Return [X, Y] of the center of cell containing provided text 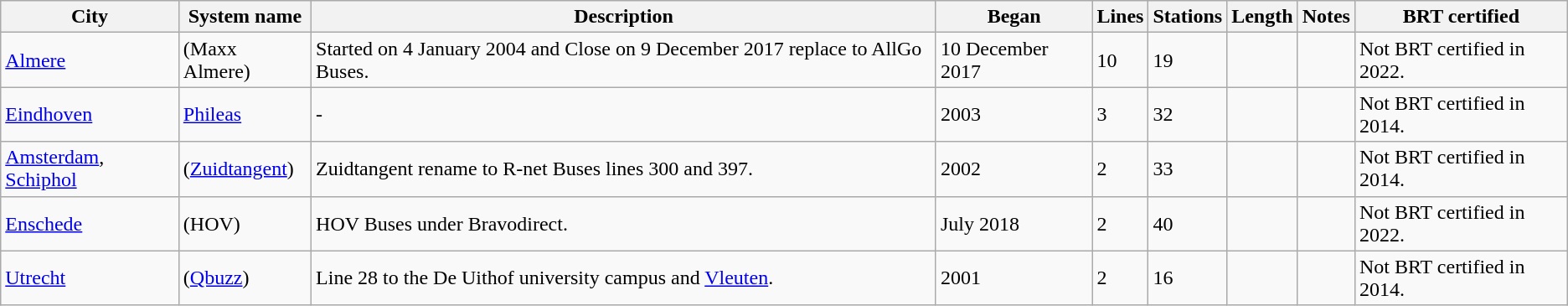
2002 [1014, 169]
2001 [1014, 278]
Utrecht [90, 278]
19 [1188, 60]
40 [1188, 223]
Enschede [90, 223]
Lines [1121, 17]
3 [1121, 114]
(Maxx Almere) [245, 60]
10 [1121, 60]
Notes [1326, 17]
Eindhoven [90, 114]
Zuidtangent rename to R-net Buses lines 300 and 397. [624, 169]
2003 [1014, 114]
16 [1188, 278]
Began [1014, 17]
System name [245, 17]
HOV Buses under Bravodirect. [624, 223]
City [90, 17]
(Zuidtangent) [245, 169]
- [624, 114]
Line 28 to the De Uithof university campus and Vleuten. [624, 278]
(HOV) [245, 223]
Stations [1188, 17]
(Qbuzz) [245, 278]
Description [624, 17]
32 [1188, 114]
33 [1188, 169]
BRT certified [1461, 17]
Almere [90, 60]
Started on 4 January 2004 and Close on 9 December 2017 replace to AllGo Buses. [624, 60]
10 December 2017 [1014, 60]
Length [1262, 17]
July 2018 [1014, 223]
Phileas [245, 114]
Amsterdam, Schiphol [90, 169]
